Return (X, Y) of the center of cell containing provided text 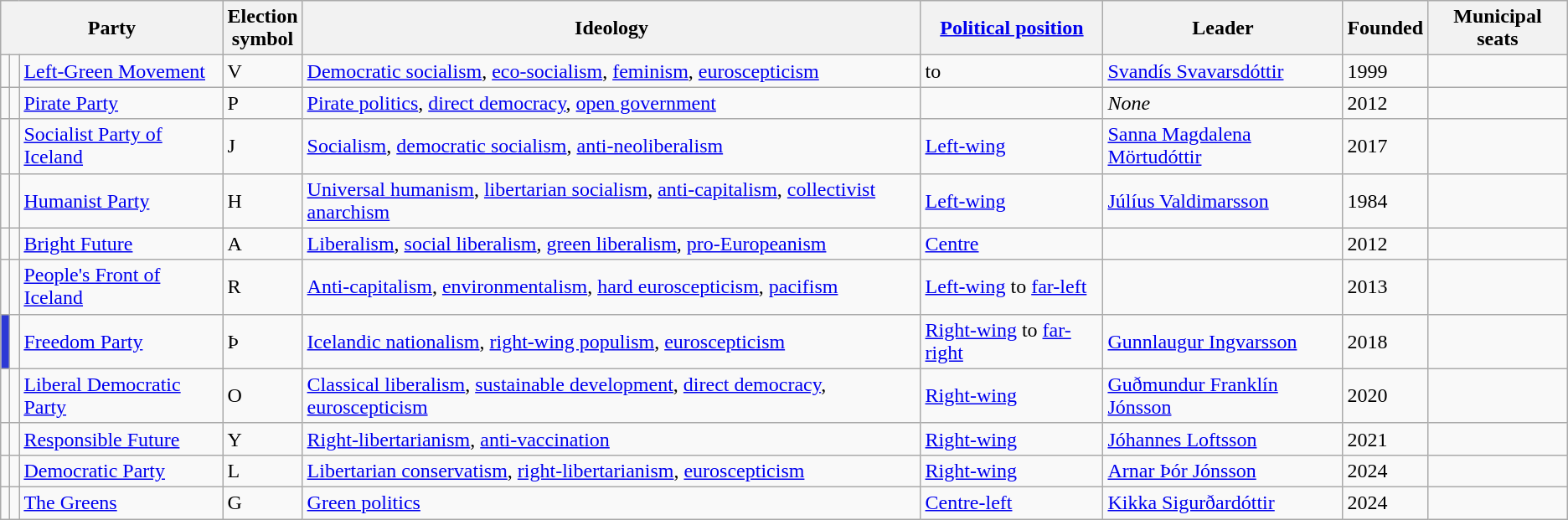
Pirate Party (121, 103)
People's Front of Iceland (121, 286)
Centre-left (1012, 502)
H (263, 201)
Libertarian conservatism, right-libertarianism, euroscepticism (611, 471)
Bright Future (121, 244)
Democratic Party (121, 471)
Guðmundur Franklín Jónsson (1223, 395)
Universal humanism, libertarian socialism, anti-capitalism, collectivist anarchism (611, 201)
Svandís Svavarsdóttir (1223, 71)
Pirate politics, direct democracy, open government (611, 103)
2018 (1385, 342)
Leader (1223, 28)
J (263, 146)
None (1223, 103)
1984 (1385, 201)
Socialism, democratic socialism, anti-neoliberalism (611, 146)
G (263, 502)
Icelandic nationalism, right-wing populism, euroscepticism (611, 342)
R (263, 286)
Right-libertarianism, anti-vaccination (611, 439)
Jóhannes Loftsson (1223, 439)
Left-wing to far-left (1012, 286)
Classical liberalism, sustainable development, direct democracy, euroscepticism (611, 395)
Green politics (611, 502)
Anti-capitalism, environmentalism, hard euroscepticism, pacifism (611, 286)
2013 (1385, 286)
P (263, 103)
Freedom Party (121, 342)
Party (112, 28)
Municipal seats (1498, 28)
Socialist Party of Iceland (121, 146)
Ideology (611, 28)
Gunnlaugur Ingvarsson (1223, 342)
Liberalism, social liberalism, green liberalism, pro-Europeanism (611, 244)
to (1012, 71)
Responsible Future (121, 439)
L (263, 471)
V (263, 71)
Þ (263, 342)
2020 (1385, 395)
Y (263, 439)
Júlíus Valdimarsson (1223, 201)
1999 (1385, 71)
Electionsymbol (263, 28)
Sanna Magdalena Mörtudóttir (1223, 146)
Liberal Democratic Party (121, 395)
Humanist Party (121, 201)
Left-Green Movement (121, 71)
A (263, 244)
Political position (1012, 28)
Centre (1012, 244)
2017 (1385, 146)
Founded (1385, 28)
The Greens (121, 502)
Arnar Þór Jónsson (1223, 471)
Right-wing to far-right (1012, 342)
O (263, 395)
2021 (1385, 439)
Kikka Sigurðardóttir (1223, 502)
Democratic socialism, eco-socialism, feminism, euroscepticism (611, 71)
